Capture the cell that displays the provided text and extract its [X, Y] central coordinate. 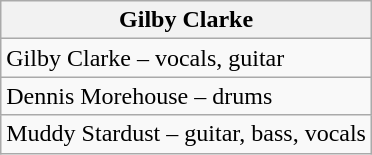
Dennis Morehouse – drums [186, 96]
Gilby Clarke [186, 20]
Muddy Stardust – guitar, bass, vocals [186, 134]
Gilby Clarke – vocals, guitar [186, 58]
